Output the (X, Y) coordinate of the center of the cell containing the given text.  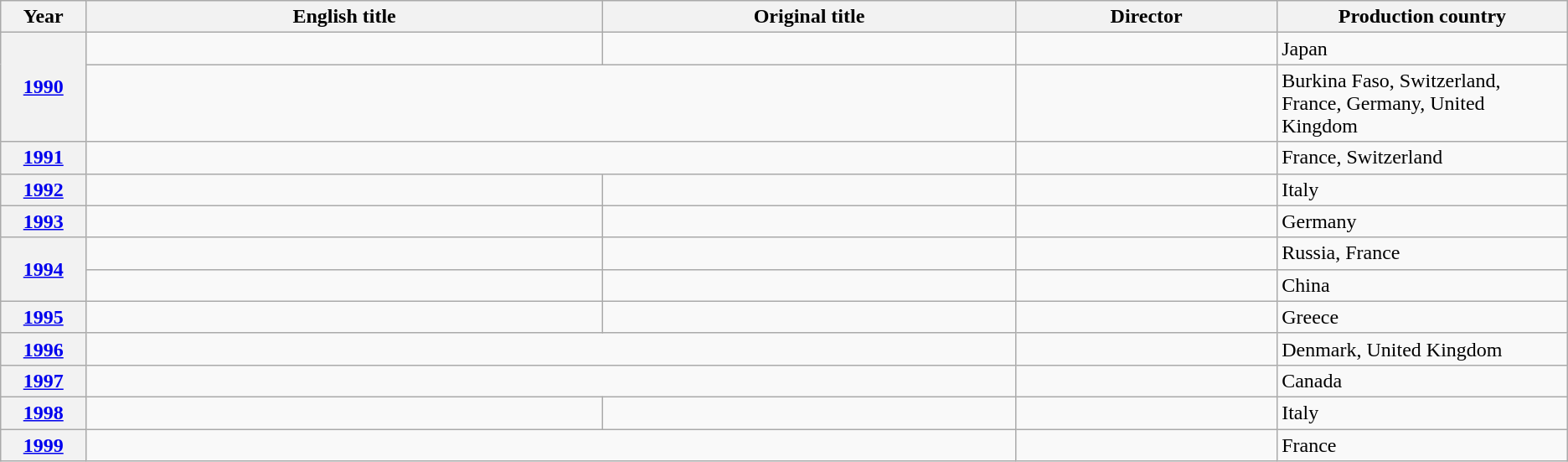
Japan (1422, 49)
1997 (44, 381)
1996 (44, 349)
1995 (44, 317)
1998 (44, 413)
Director (1147, 17)
1994 (44, 269)
1991 (44, 158)
France (1422, 445)
English title (345, 17)
Russia, France (1422, 253)
1992 (44, 189)
Year (44, 17)
France, Switzerland (1422, 158)
Burkina Faso, Switzerland, France, Germany, United Kingdom (1422, 103)
Original title (809, 17)
1990 (44, 87)
1993 (44, 221)
Denmark, United Kingdom (1422, 349)
Greece (1422, 317)
China (1422, 285)
Production country (1422, 17)
1999 (44, 445)
Germany (1422, 221)
Canada (1422, 381)
